Provide the [X, Y] coordinate of the cell's center where the given text is located.  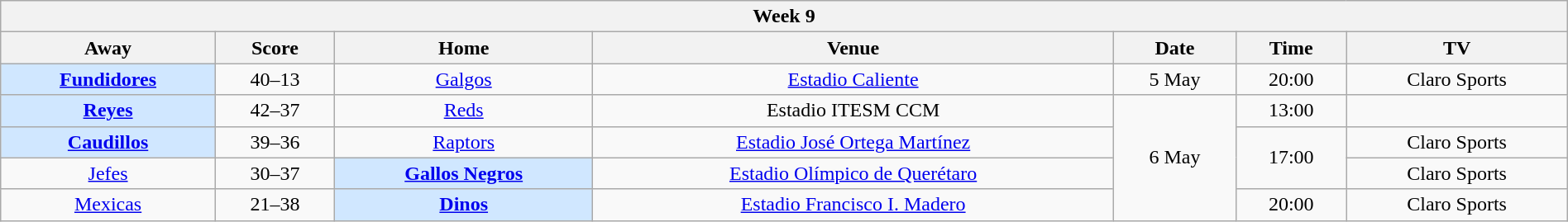
Score [275, 48]
Jefes [108, 173]
17:00 [1292, 158]
Time [1292, 48]
Estadio ITESM CCM [853, 111]
Caudillos [108, 142]
TV [1457, 48]
6 May [1174, 158]
Reds [464, 111]
Dinos [464, 205]
Date [1174, 48]
Mexicas [108, 205]
Week 9 [784, 17]
Estadio Olímpico de Querétaro [853, 173]
Estadio Francisco I. Madero [853, 205]
Gallos Negros [464, 173]
Raptors [464, 142]
Estadio Caliente [853, 79]
13:00 [1292, 111]
Estadio José Ortega Martínez [853, 142]
30–37 [275, 173]
Fundidores [108, 79]
Galgos [464, 79]
42–37 [275, 111]
39–36 [275, 142]
Away [108, 48]
Venue [853, 48]
21–38 [275, 205]
40–13 [275, 79]
Reyes [108, 111]
Home [464, 48]
5 May [1174, 79]
